Scan for the cell matching the given text and deliver its [x, y] coordinate at center. 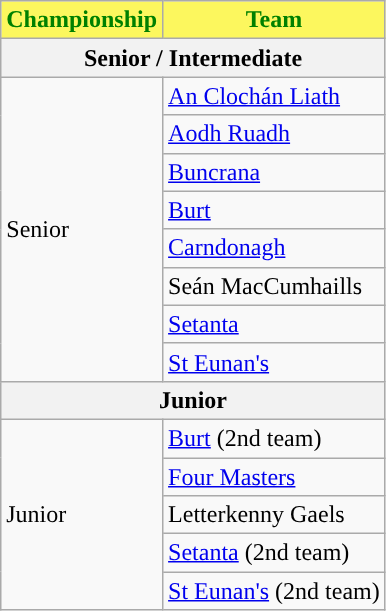
Four Masters [274, 477]
St Eunan's (2nd team) [274, 591]
Burt (2nd team) [274, 438]
Seán MacCumhaills [274, 286]
An Clochán Liath [274, 96]
Aodh Ruadh [274, 134]
Championship [82, 20]
Setanta (2nd team) [274, 553]
Senior [82, 229]
Burt [274, 210]
Senior / Intermediate [193, 58]
Buncrana [274, 172]
Setanta [274, 324]
Letterkenny Gaels [274, 515]
St Eunan's [274, 362]
Carndonagh [274, 248]
Team [274, 20]
